Pinpoint the cell where the given text exists, returning its [X, Y] midpoint coordinate. 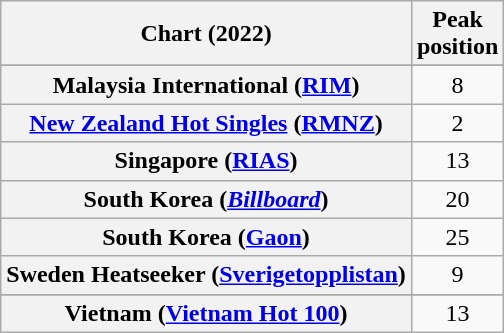
20 [457, 199]
South Korea (Gaon) [206, 237]
New Zealand Hot Singles (RMNZ) [206, 123]
2 [457, 123]
Malaysia International (RIM) [206, 85]
Vietnam (Vietnam Hot 100) [206, 313]
Chart (2022) [206, 34]
Singapore (RIAS) [206, 161]
9 [457, 275]
25 [457, 237]
8 [457, 85]
South Korea (Billboard) [206, 199]
Peakposition [457, 34]
Sweden Heatseeker (Sverigetopplistan) [206, 275]
